Output the [X, Y] coordinate of the center of the cell containing the given text.  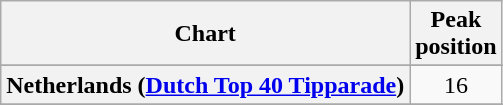
16 [456, 85]
Peakposition [456, 34]
Netherlands (Dutch Top 40 Tipparade) [206, 85]
Chart [206, 34]
